Locate the cell with the specified text and output its [x, y] center coordinate. 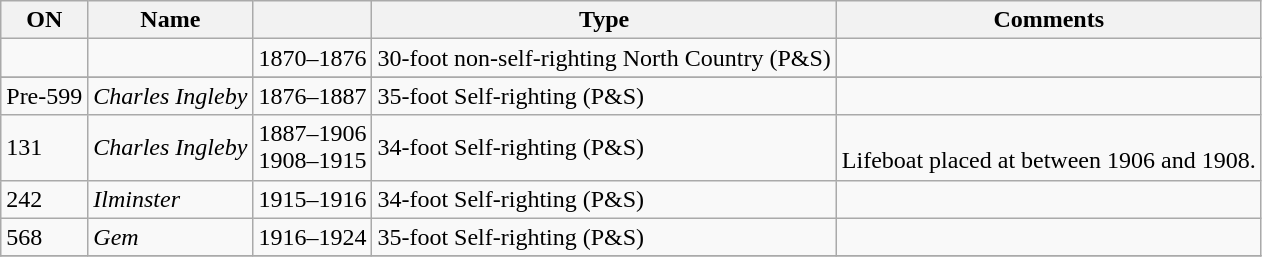
131 [44, 148]
Lifeboat placed at between 1906 and 1908. [1048, 148]
Pre-599 [44, 96]
568 [44, 237]
1887–19061908–1915 [312, 148]
242 [44, 199]
Type [604, 20]
30-foot non-self-righting North Country (P&S) [604, 58]
Gem [170, 237]
1870–1876 [312, 58]
ON [44, 20]
1876–1887 [312, 96]
1916–1924 [312, 237]
Comments [1048, 20]
Ilminster [170, 199]
1915–1916 [312, 199]
Name [170, 20]
